Locate the cell with the specified text and output its [x, y] center coordinate. 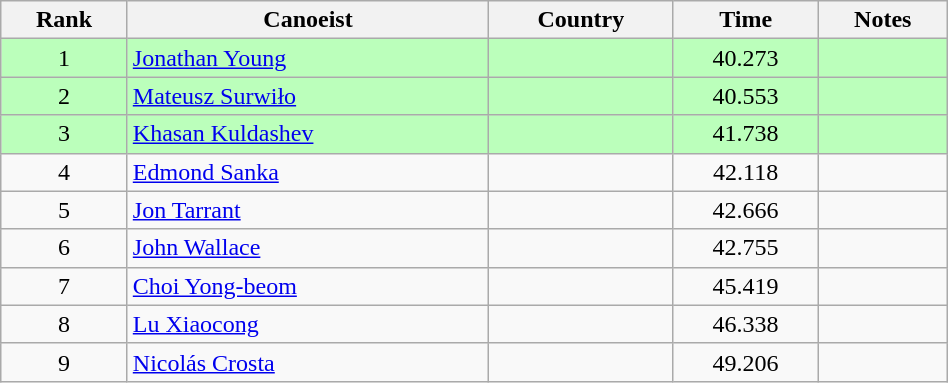
42.118 [746, 172]
45.419 [746, 286]
Country [581, 20]
41.738 [746, 134]
5 [64, 210]
Jonathan Young [308, 58]
Time [746, 20]
Notes [882, 20]
8 [64, 324]
John Wallace [308, 248]
Choi Yong-beom [308, 286]
Khasan Kuldashev [308, 134]
2 [64, 96]
7 [64, 286]
1 [64, 58]
Nicolás Crosta [308, 362]
Edmond Sanka [308, 172]
6 [64, 248]
49.206 [746, 362]
46.338 [746, 324]
Canoeist [308, 20]
Lu Xiaocong [308, 324]
Jon Tarrant [308, 210]
4 [64, 172]
Rank [64, 20]
Mateusz Surwiło [308, 96]
42.755 [746, 248]
42.666 [746, 210]
9 [64, 362]
3 [64, 134]
40.553 [746, 96]
40.273 [746, 58]
